From the cell containing the given text, extract its center point as [x, y] coordinate. 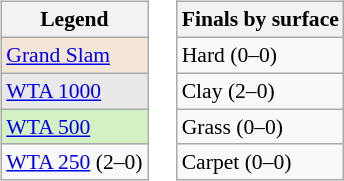
Grass (0–0) [260, 127]
WTA 500 [74, 127]
Clay (2–0) [260, 91]
WTA 250 (2–0) [74, 162]
Hard (0–0) [260, 55]
Finals by surface [260, 20]
Carpet (0–0) [260, 162]
WTA 1000 [74, 91]
Legend [74, 20]
Grand Slam [74, 55]
